Return the [x, y] coordinate for the center point of the cell that contains the specified text.  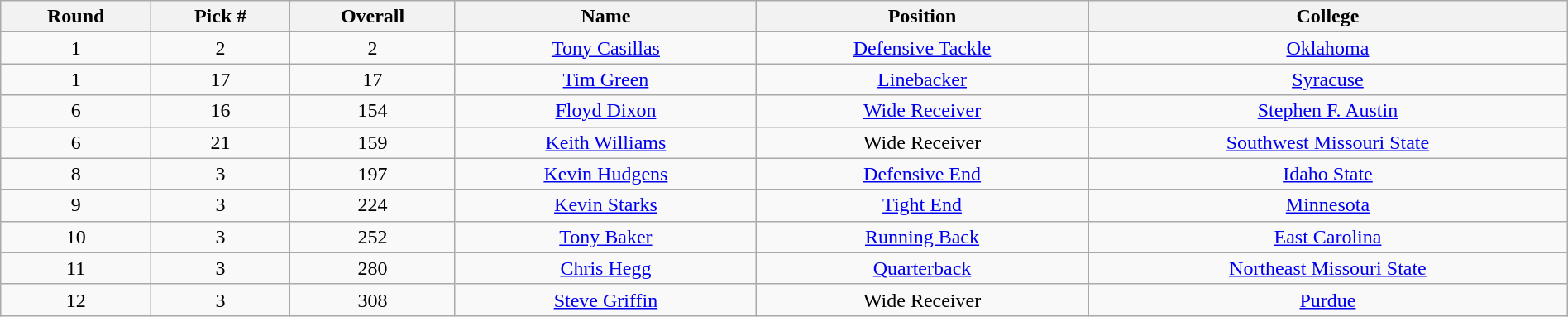
Tim Green [605, 79]
Running Back [921, 237]
Southwest Missouri State [1328, 142]
154 [373, 111]
159 [373, 142]
10 [76, 237]
Round [76, 17]
Tight End [921, 205]
11 [76, 268]
Tony Baker [605, 237]
Syracuse [1328, 79]
Stephen F. Austin [1328, 111]
280 [373, 268]
Defensive Tackle [921, 48]
224 [373, 205]
Linebacker [921, 79]
Pick # [221, 17]
Position [921, 17]
12 [76, 300]
Keith Williams [605, 142]
197 [373, 174]
Oklahoma [1328, 48]
Floyd Dixon [605, 111]
Kevin Starks [605, 205]
252 [373, 237]
21 [221, 142]
Northeast Missouri State [1328, 268]
Name [605, 17]
Tony Casillas [605, 48]
Quarterback [921, 268]
Purdue [1328, 300]
Minnesota [1328, 205]
Overall [373, 17]
Chris Hegg [605, 268]
16 [221, 111]
308 [373, 300]
College [1328, 17]
9 [76, 205]
Idaho State [1328, 174]
East Carolina [1328, 237]
Kevin Hudgens [605, 174]
Defensive End [921, 174]
8 [76, 174]
Steve Griffin [605, 300]
